Extract the [X, Y] coordinate from the center of the cell holding the provided text.  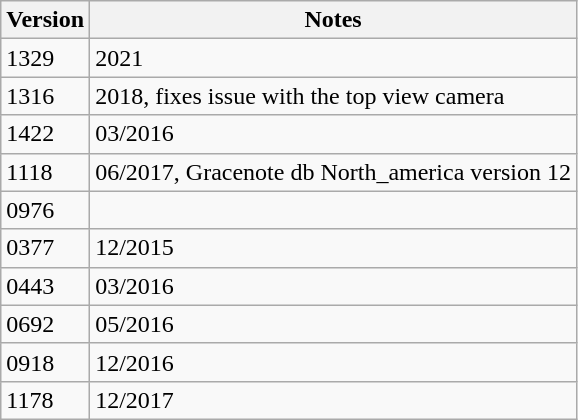
0918 [46, 362]
0692 [46, 324]
1178 [46, 400]
2021 [334, 58]
1316 [46, 96]
12/2016 [334, 362]
0377 [46, 248]
1118 [46, 172]
1329 [46, 58]
Notes [334, 20]
0443 [46, 286]
2018, fixes issue with the top view camera [334, 96]
Version [46, 20]
05/2016 [334, 324]
06/2017, Gracenote db North_america version 12 [334, 172]
12/2017 [334, 400]
1422 [46, 134]
0976 [46, 210]
12/2015 [334, 248]
